Determine the [X, Y] coordinate at the center of the cell enclosing the given text.  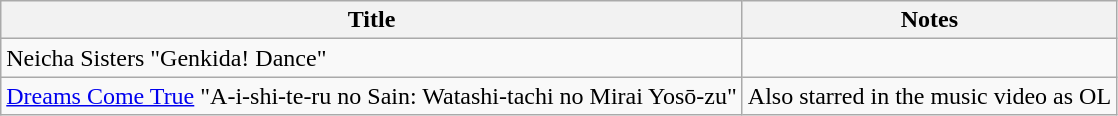
Neicha Sisters "Genkida! Dance" [372, 58]
Dreams Come True "A-i-shi-te-ru no Sain: Watashi-tachi no Mirai Yosō-zu" [372, 96]
Title [372, 20]
Also starred in the music video as OL [929, 96]
Notes [929, 20]
